Provide the [X, Y] coordinate of the cell's center where the given text is located.  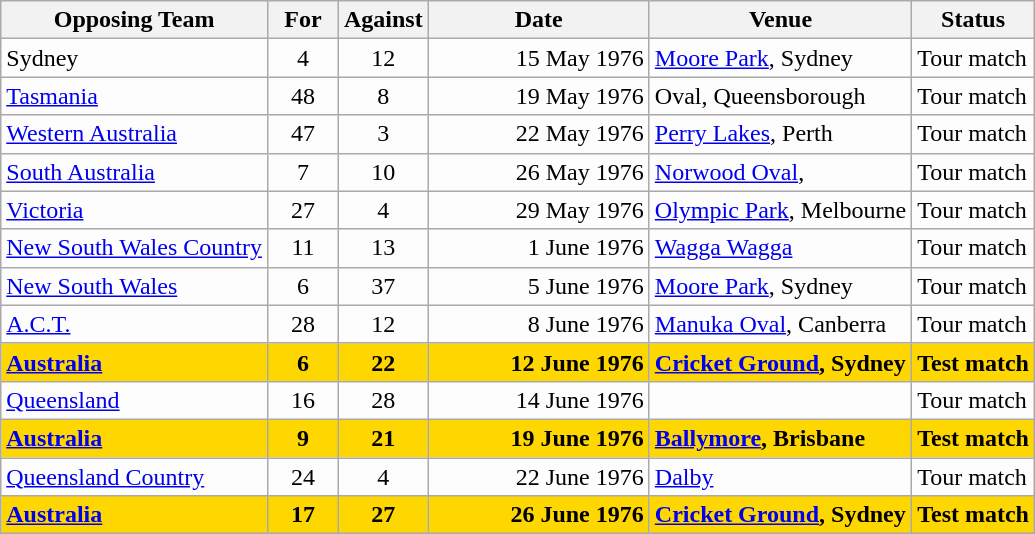
22 June 1976 [538, 477]
29 May 1976 [538, 210]
Dalby [780, 477]
Venue [780, 20]
11 [302, 248]
37 [383, 286]
Manuka Oval, Canberra [780, 324]
Opposing Team [134, 20]
Date [538, 20]
3 [383, 134]
South Australia [134, 172]
Queensland Country [134, 477]
Queensland [134, 400]
12 June 1976 [538, 362]
10 [383, 172]
21 [383, 438]
New South Wales [134, 286]
Tasmania [134, 96]
Olympic Park, Melbourne [780, 210]
17 [302, 515]
22 [383, 362]
Oval, Queensborough [780, 96]
16 [302, 400]
New South Wales Country [134, 248]
Western Australia [134, 134]
26 June 1976 [538, 515]
8 [383, 96]
14 June 1976 [538, 400]
19 May 1976 [538, 96]
Wagga Wagga [780, 248]
19 June 1976 [538, 438]
Against [383, 20]
26 May 1976 [538, 172]
Norwood Oval, [780, 172]
15 May 1976 [538, 58]
1 June 1976 [538, 248]
Sydney [134, 58]
5 June 1976 [538, 286]
Ballymore, Brisbane [780, 438]
Perry Lakes, Perth [780, 134]
Victoria [134, 210]
Status [974, 20]
9 [302, 438]
8 June 1976 [538, 324]
For [302, 20]
22 May 1976 [538, 134]
13 [383, 248]
7 [302, 172]
47 [302, 134]
A.C.T. [134, 324]
48 [302, 96]
24 [302, 477]
